Identify which cell holds the provided text, then report its [x, y] central coordinate. 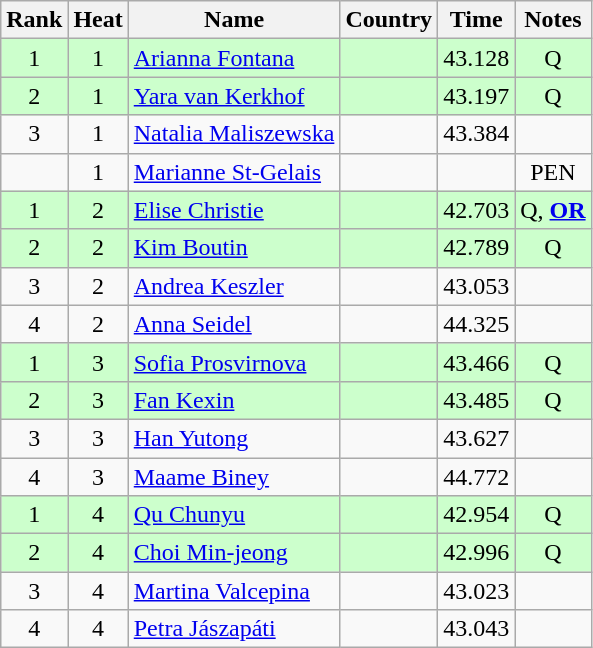
Marianne St-Gelais [234, 172]
42.996 [476, 553]
Elise Christie [234, 210]
43.053 [476, 286]
Anna Seidel [234, 324]
Kim Boutin [234, 248]
Yara van Kerkhof [234, 96]
43.043 [476, 629]
43.023 [476, 591]
Petra Jászapáti [234, 629]
Fan Kexin [234, 400]
Q, OR [553, 210]
Han Yutong [234, 438]
Choi Min-jeong [234, 553]
Maame Biney [234, 477]
Arianna Fontana [234, 58]
Qu Chunyu [234, 515]
Rank [34, 20]
42.789 [476, 248]
43.466 [476, 362]
43.485 [476, 400]
42.954 [476, 515]
44.325 [476, 324]
Andrea Keszler [234, 286]
PEN [553, 172]
42.703 [476, 210]
Heat [98, 20]
Natalia Maliszewska [234, 134]
44.772 [476, 477]
43.384 [476, 134]
Sofia Prosvirnova [234, 362]
43.627 [476, 438]
43.128 [476, 58]
Name [234, 20]
Time [476, 20]
43.197 [476, 96]
Country [389, 20]
Martina Valcepina [234, 591]
Notes [553, 20]
